Return the (x, y) coordinate for the center point of the cell that contains the specified text.  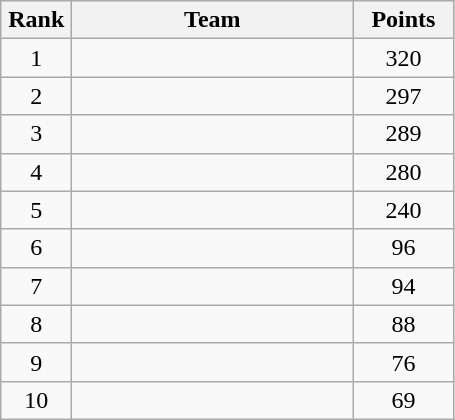
96 (404, 248)
10 (36, 400)
280 (404, 172)
Team (212, 20)
94 (404, 286)
5 (36, 210)
9 (36, 362)
8 (36, 324)
4 (36, 172)
7 (36, 286)
1 (36, 58)
76 (404, 362)
69 (404, 400)
88 (404, 324)
2 (36, 96)
297 (404, 96)
320 (404, 58)
3 (36, 134)
Points (404, 20)
240 (404, 210)
6 (36, 248)
289 (404, 134)
Rank (36, 20)
